Locate the cell with the specified text and output its (X, Y) center coordinate. 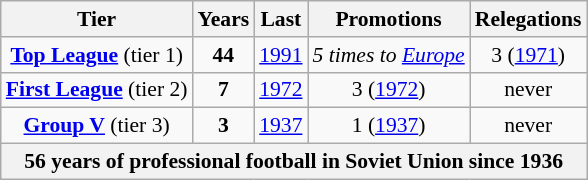
1937 (280, 126)
Promotions (389, 19)
3 (1972) (389, 90)
1991 (280, 55)
3 (1971) (528, 55)
7 (224, 90)
Top League (tier 1) (97, 55)
Tier (97, 19)
5 times to Europe (389, 55)
44 (224, 55)
First League (tier 2) (97, 90)
Relegations (528, 19)
3 (224, 126)
Last (280, 19)
Years (224, 19)
1972 (280, 90)
Group V (tier 3) (97, 126)
1 (1937) (389, 126)
56 years of professional football in Soviet Union since 1936 (294, 162)
